From the cell containing the given text, extract its center point as (X, Y) coordinate. 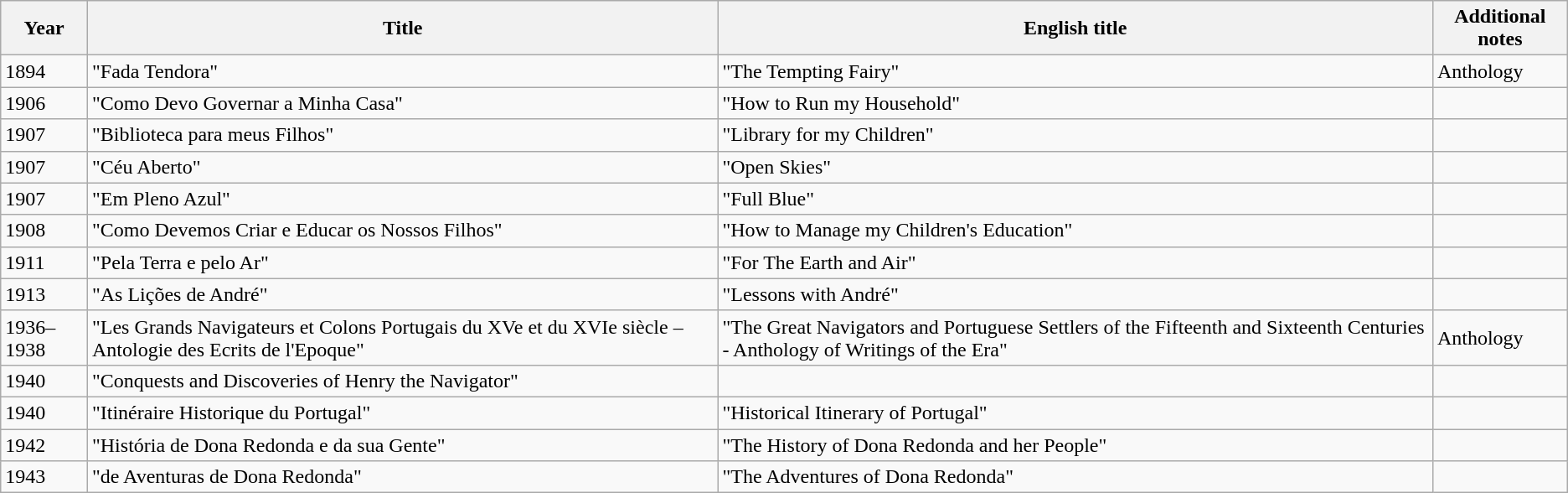
"Como Devemos Criar e Educar os Nossos Filhos" (402, 231)
"Céu Aberto" (402, 167)
"Les Grands Navigateurs et Colons Portugais du XVe et du XVIe siècle – Antologie des Ecrits de l'Epoque" (402, 337)
1913 (44, 294)
"Em Pleno Azul" (402, 199)
"Open Skies" (1075, 167)
"Biblioteca para meus Filhos" (402, 135)
1906 (44, 103)
"The Adventures of Dona Redonda" (1075, 477)
1943 (44, 477)
"Conquests and Discoveries of Henry the Navigator" (402, 381)
1908 (44, 231)
1911 (44, 262)
"The Great Navigators and Portuguese Settlers of the Fifteenth and Sixteenth Centuries - Anthology of Writings of the Era" (1075, 337)
"For The Earth and Air" (1075, 262)
Title (402, 29)
"Lessons with André" (1075, 294)
Year (44, 29)
"Full Blue" (1075, 199)
1942 (44, 445)
"História de Dona Redonda e da sua Gente" (402, 445)
"How to Manage my Children's Education" (1075, 231)
"Pela Terra e pelo Ar" (402, 262)
"de Aventuras de Dona Redonda" (402, 477)
"The Tempting Fairy" (1075, 71)
"Library for my Children" (1075, 135)
"How to Run my Household" (1075, 103)
"Itinéraire Historique du Portugal" (402, 413)
"The History of Dona Redonda and her People" (1075, 445)
1936–1938 (44, 337)
"Como Devo Governar a Minha Casa" (402, 103)
1894 (44, 71)
Additional notes (1499, 29)
English title (1075, 29)
"Fada Tendora" (402, 71)
"As Lições de André" (402, 294)
"Historical Itinerary of Portugal" (1075, 413)
